Detect which cell encompasses the target text, then output its (X, Y) center coordinate. 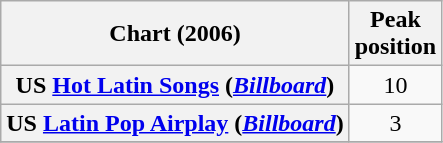
US Hot Latin Songs (Billboard) (175, 85)
10 (395, 85)
US Latin Pop Airplay (Billboard) (175, 123)
Peakposition (395, 34)
3 (395, 123)
Chart (2006) (175, 34)
